Identify which cell holds the provided text, then report its (X, Y) central coordinate. 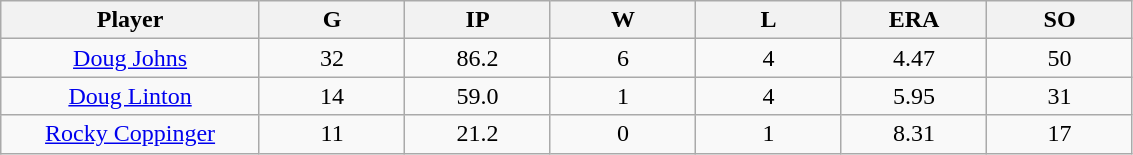
14 (332, 96)
17 (1060, 134)
11 (332, 134)
6 (622, 58)
Doug Linton (130, 96)
21.2 (478, 134)
SO (1060, 20)
31 (1060, 96)
4.47 (914, 58)
59.0 (478, 96)
0 (622, 134)
50 (1060, 58)
L (768, 20)
Player (130, 20)
5.95 (914, 96)
W (622, 20)
IP (478, 20)
Rocky Coppinger (130, 134)
G (332, 20)
8.31 (914, 134)
Doug Johns (130, 58)
32 (332, 58)
ERA (914, 20)
86.2 (478, 58)
